Search for the cell housing the specified text and yield its [X, Y] center coordinate. 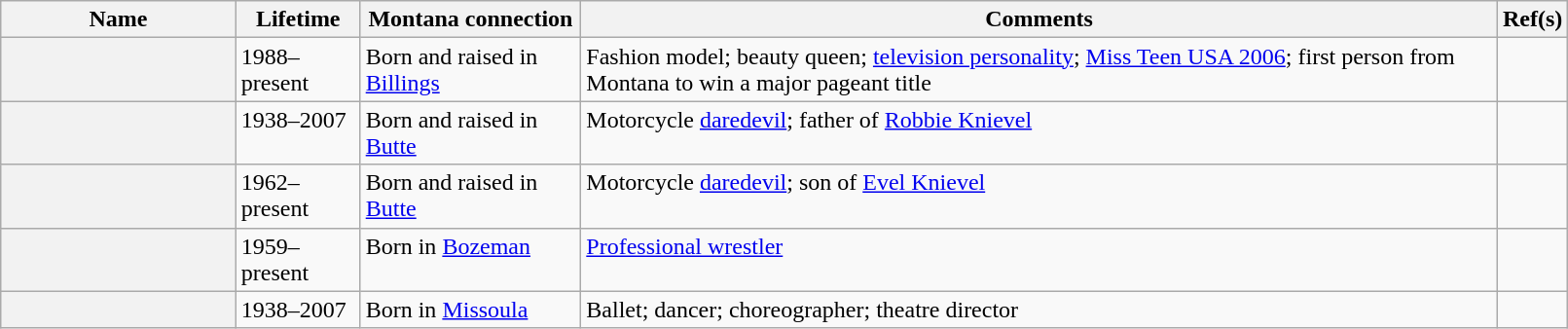
Fashion model; beauty queen; television personality; Miss Teen USA 2006; first person from Montana to win a major pageant title [1039, 70]
Name [119, 19]
Lifetime [298, 19]
Born in Bozeman [471, 259]
Motorcycle daredevil; father of Robbie Knievel [1039, 132]
Ballet; dancer; choreographer; theatre director [1039, 310]
1988–present [298, 70]
Ref(s) [1532, 19]
Motorcycle daredevil; son of Evel Knievel [1039, 197]
Professional wrestler [1039, 259]
1959–present [298, 259]
Born and raised in Billings [471, 70]
Born in Missoula [471, 310]
1962–present [298, 197]
Montana connection [471, 19]
Comments [1039, 19]
